Extract the (X, Y) coordinate from the center of the cell holding the provided text.  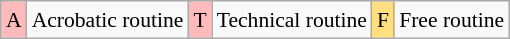
Free routine (452, 20)
Technical routine (292, 20)
T (200, 20)
F (383, 20)
A (14, 20)
Acrobatic routine (108, 20)
